Pinpoint the cell where the given text exists, returning its [X, Y] midpoint coordinate. 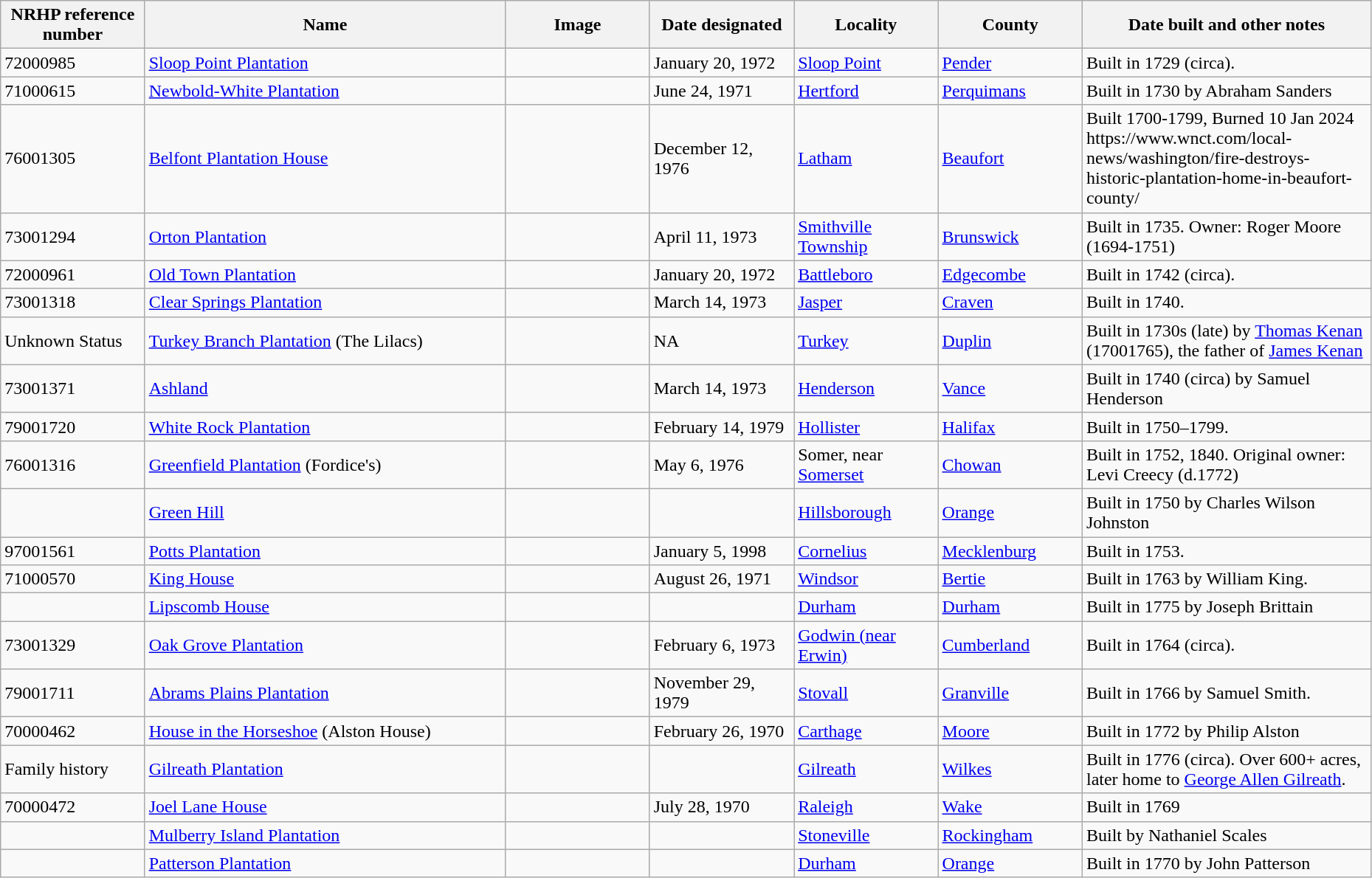
Built in 1763 by William King. [1227, 579]
Built in 1750–1799. [1227, 426]
Built in 1776 (circa). Over 600+ acres, later home to George Allen Gilreath. [1227, 769]
Cornelius [866, 551]
Joel Lane House [325, 807]
76001305 [72, 159]
Henderson [866, 388]
Stovall [866, 694]
Hollister [866, 426]
Built in 1740 (circa) by Samuel Henderson [1227, 388]
Date built and other notes [1227, 25]
Battleboro [866, 274]
Hillsborough [866, 512]
Stoneville [866, 835]
Chowan [1010, 465]
73001318 [72, 303]
NRHP reference number [72, 25]
Locality [866, 25]
Mecklenburg [1010, 551]
70000462 [72, 731]
Edgecombe [1010, 274]
Gilreath [866, 769]
Built in 1729 (circa). [1227, 63]
Built in 1775 by Joseph Brittain [1227, 607]
Vance [1010, 388]
Mulberry Island Plantation [325, 835]
Wake [1010, 807]
Raleigh [866, 807]
Abrams Plains Plantation [325, 694]
Name [325, 25]
97001561 [72, 551]
Orton Plantation [325, 236]
Bertie [1010, 579]
Somer, near Somerset [866, 465]
June 24, 1971 [722, 91]
Potts Plantation [325, 551]
Rockingham [1010, 835]
NA [722, 341]
73001329 [72, 645]
72000961 [72, 274]
Beaufort [1010, 159]
Family history [72, 769]
Unknown Status [72, 341]
Turkey Branch Plantation (The Lilacs) [325, 341]
Turkey [866, 341]
House in the Horseshoe (Alston House) [325, 731]
Newbold-White Plantation [325, 91]
71000570 [72, 579]
February 6, 1973 [722, 645]
Oak Grove Plantation [325, 645]
73001371 [72, 388]
Jasper [866, 303]
72000985 [72, 63]
November 29, 1979 [722, 694]
December 12, 1976 [722, 159]
July 28, 1970 [722, 807]
Carthage [866, 731]
King House [325, 579]
Built in 1730 by Abraham Sanders [1227, 91]
Built in 1730s (late) by Thomas Kenan (17001765), the father of James Kenan [1227, 341]
Built in 1750 by Charles Wilson Johnston [1227, 512]
August 26, 1971 [722, 579]
Moore [1010, 731]
Wilkes [1010, 769]
79001720 [72, 426]
76001316 [72, 465]
Hertford [866, 91]
County [1010, 25]
Built in 1742 (circa). [1227, 274]
Built in 1769 [1227, 807]
Craven [1010, 303]
Halifax [1010, 426]
Built in 1740. [1227, 303]
White Rock Plantation [325, 426]
Built in 1772 by Philip Alston [1227, 731]
Built in 1752, 1840. Original owner: Levi Creecy (d.1772) [1227, 465]
February 14, 1979 [722, 426]
May 6, 1976 [722, 465]
Gilreath Plantation [325, 769]
Patterson Plantation [325, 863]
Date designated [722, 25]
Built in 1770 by John Patterson [1227, 863]
Perquimans [1010, 91]
Ashland [325, 388]
Duplin [1010, 341]
Built 1700-1799, Burned 10 Jan 2024 https://www.wnct.com/local-news/washington/fire-destroys-historic-plantation-home-in-beaufort-county/ [1227, 159]
Granville [1010, 694]
January 5, 1998 [722, 551]
Sloop Point [866, 63]
Green Hill [325, 512]
Clear Springs Plantation [325, 303]
April 11, 1973 [722, 236]
Built in 1753. [1227, 551]
Built in 1764 (circa). [1227, 645]
Lipscomb House [325, 607]
Sloop Point Plantation [325, 63]
71000615 [72, 91]
70000472 [72, 807]
February 26, 1970 [722, 731]
Built by Nathaniel Scales [1227, 835]
Built in 1735. Owner: Roger Moore (1694-1751) [1227, 236]
73001294 [72, 236]
79001711 [72, 694]
Latham [866, 159]
Pender [1010, 63]
Greenfield Plantation (Fordice's) [325, 465]
Smithville Township [866, 236]
Belfont Plantation House [325, 159]
Old Town Plantation [325, 274]
Godwin (near Erwin) [866, 645]
Cumberland [1010, 645]
Brunswick [1010, 236]
Image [577, 25]
Built in 1766 by Samuel Smith. [1227, 694]
Windsor [866, 579]
